Extract the (x, y) coordinate from the center of the cell holding the provided text.  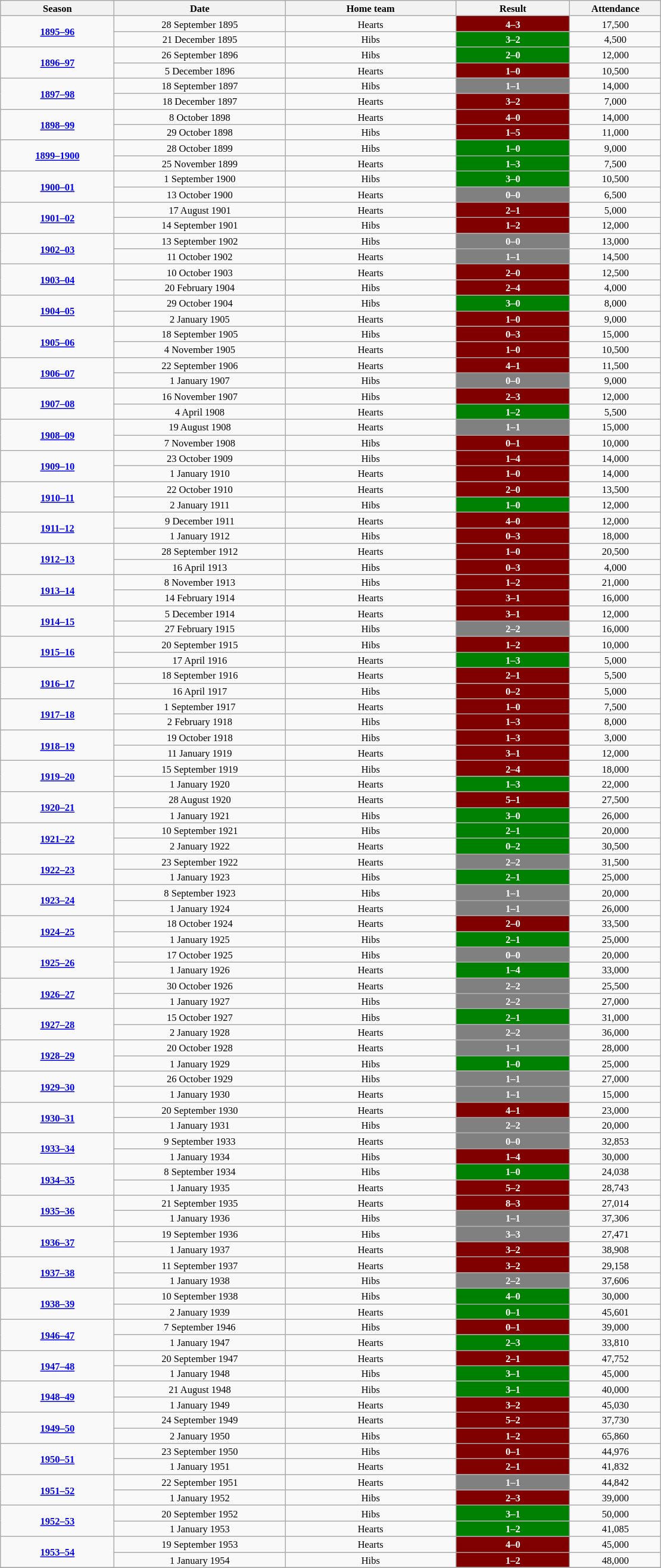
65,860 (616, 1435)
20 September 1947 (200, 1358)
1 January 1907 (200, 380)
8 November 1913 (200, 582)
1947–48 (57, 1366)
1928–29 (57, 1055)
1908–09 (57, 435)
47,752 (616, 1358)
1898–99 (57, 124)
30,500 (616, 846)
28 September 1895 (200, 24)
18 September 1916 (200, 675)
26 September 1896 (200, 55)
1912–13 (57, 559)
8 September 1923 (200, 892)
1909–10 (57, 466)
33,810 (616, 1342)
15 October 1927 (200, 1017)
1 January 1927 (200, 1001)
29 October 1898 (200, 132)
37,730 (616, 1420)
7,000 (616, 101)
1 January 1929 (200, 1063)
2 February 1918 (200, 722)
22 September 1906 (200, 365)
4 November 1905 (200, 349)
1895–96 (57, 32)
23 September 1950 (200, 1451)
1 January 1910 (200, 474)
9 September 1933 (200, 1141)
16 April 1917 (200, 691)
2 January 1905 (200, 318)
Season (57, 8)
17 April 1916 (200, 660)
1917–18 (57, 714)
17 October 1925 (200, 955)
19 August 1908 (200, 427)
21 September 1935 (200, 1203)
38,908 (616, 1250)
8 September 1934 (200, 1172)
Attendance (616, 8)
41,832 (616, 1467)
1946–47 (57, 1335)
7 November 1908 (200, 442)
5 December 1896 (200, 70)
1 January 1920 (200, 784)
2 January 1911 (200, 505)
28,743 (616, 1188)
4,500 (616, 39)
5–1 (513, 799)
1 January 1936 (200, 1219)
30 October 1926 (200, 986)
19 September 1936 (200, 1234)
1921–22 (57, 838)
1 January 1952 (200, 1498)
2 January 1922 (200, 846)
20 October 1928 (200, 1048)
14 September 1901 (200, 226)
18 September 1905 (200, 334)
20,500 (616, 551)
31,000 (616, 1017)
19 October 1918 (200, 738)
15 September 1919 (200, 769)
10 September 1938 (200, 1296)
11 October 1902 (200, 257)
Home team (370, 8)
1906–07 (57, 373)
1 January 1953 (200, 1529)
1 January 1948 (200, 1373)
1 January 1951 (200, 1467)
19 September 1953 (200, 1544)
28 August 1920 (200, 799)
8–3 (513, 1203)
21 December 1895 (200, 39)
1922–23 (57, 869)
27,500 (616, 799)
1 January 1931 (200, 1125)
1949–50 (57, 1428)
1938–39 (57, 1304)
37,306 (616, 1219)
1925–26 (57, 963)
45,030 (616, 1404)
2 January 1939 (200, 1311)
Result (513, 8)
40,000 (616, 1389)
22,000 (616, 784)
37,606 (616, 1280)
1 January 1930 (200, 1094)
22 October 1910 (200, 489)
20 September 1930 (200, 1110)
11,500 (616, 365)
17 August 1901 (200, 210)
1 January 1921 (200, 815)
1900–01 (57, 186)
1914–15 (57, 621)
4 April 1908 (200, 411)
26 October 1929 (200, 1079)
1 January 1934 (200, 1156)
1 January 1949 (200, 1404)
2 January 1928 (200, 1032)
1953–54 (57, 1552)
3–3 (513, 1234)
1 September 1917 (200, 707)
27 February 1915 (200, 629)
50,000 (616, 1513)
23 September 1922 (200, 861)
21 August 1948 (200, 1389)
14,500 (616, 257)
1 January 1937 (200, 1250)
1 January 1925 (200, 939)
1 September 1900 (200, 179)
16 November 1907 (200, 396)
28,000 (616, 1048)
Date (200, 8)
44,842 (616, 1482)
1911–12 (57, 528)
45,601 (616, 1311)
21,000 (616, 582)
1929–30 (57, 1086)
23,000 (616, 1110)
1 January 1938 (200, 1280)
22 September 1951 (200, 1482)
27,471 (616, 1234)
1919–20 (57, 776)
10 September 1921 (200, 830)
25 November 1899 (200, 163)
10 October 1903 (200, 272)
1920–21 (57, 807)
1916–17 (57, 683)
28 September 1912 (200, 551)
16 April 1913 (200, 567)
17,500 (616, 24)
8 October 1898 (200, 117)
1 January 1935 (200, 1188)
29,158 (616, 1265)
13,000 (616, 241)
1897–98 (57, 93)
1952–53 (57, 1521)
1924–25 (57, 931)
29 October 1904 (200, 303)
20 February 1904 (200, 288)
1903–04 (57, 280)
1923–24 (57, 900)
1951–52 (57, 1490)
1937–38 (57, 1273)
1899–1900 (57, 155)
24 September 1949 (200, 1420)
13,500 (616, 489)
11,000 (616, 132)
1907–08 (57, 404)
24,038 (616, 1172)
1905–06 (57, 342)
1904–05 (57, 311)
14 February 1914 (200, 598)
28 October 1899 (200, 148)
1 January 1912 (200, 536)
5 December 1914 (200, 613)
18 October 1924 (200, 923)
1936–37 (57, 1242)
6,500 (616, 195)
20 September 1952 (200, 1513)
27,014 (616, 1203)
1 January 1947 (200, 1342)
18 September 1897 (200, 86)
1934–35 (57, 1179)
11 September 1937 (200, 1265)
4–3 (513, 24)
3,000 (616, 738)
1950–51 (57, 1459)
9 December 1911 (200, 520)
31,500 (616, 861)
1926–27 (57, 994)
1933–34 (57, 1148)
1927–28 (57, 1024)
41,085 (616, 1529)
1935–36 (57, 1211)
1948–49 (57, 1397)
1918–19 (57, 745)
1896–97 (57, 63)
1915–16 (57, 652)
11 January 1919 (200, 753)
33,500 (616, 923)
36,000 (616, 1032)
1901–02 (57, 218)
44,976 (616, 1451)
1 January 1926 (200, 970)
1 January 1923 (200, 877)
33,000 (616, 970)
1 January 1954 (200, 1560)
7 September 1946 (200, 1327)
13 September 1902 (200, 241)
48,000 (616, 1560)
20 September 1915 (200, 644)
1902–03 (57, 249)
2 January 1950 (200, 1435)
32,853 (616, 1141)
1910–11 (57, 497)
1 January 1924 (200, 908)
18 December 1897 (200, 101)
12,500 (616, 272)
23 October 1909 (200, 458)
1913–14 (57, 590)
25,500 (616, 986)
1–5 (513, 132)
13 October 1900 (200, 195)
1930–31 (57, 1117)
